Scan for the cell matching the given text and deliver its [X, Y] coordinate at center. 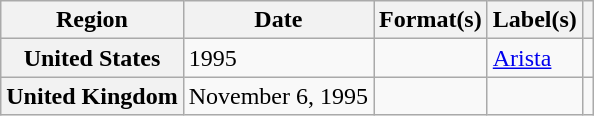
Date [278, 20]
Format(s) [431, 20]
November 6, 1995 [278, 96]
United Kingdom [92, 96]
1995 [278, 58]
Arista [534, 58]
Region [92, 20]
Label(s) [534, 20]
United States [92, 58]
